Return the (x, y) coordinate for the center point of the cell that contains the specified text.  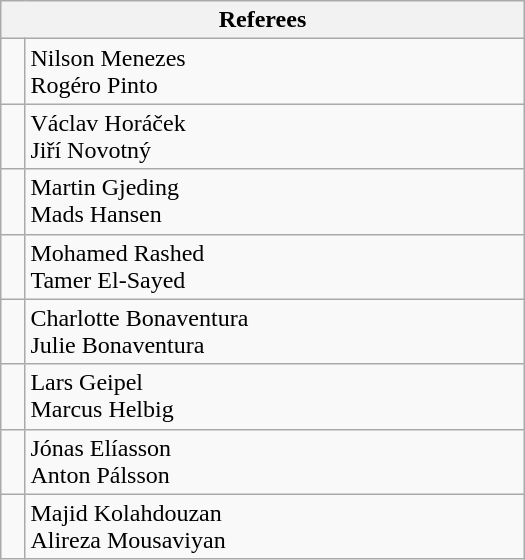
Lars GeipelMarcus Helbig (274, 396)
Referees (263, 20)
Jónas ElíassonAnton Pálsson (274, 462)
Mohamed RashedTamer El-Sayed (274, 266)
Martin GjedingMads Hansen (274, 202)
Václav HoráčekJiří Novotný (274, 136)
Charlotte BonaventuraJulie Bonaventura (274, 332)
Nilson MenezesRogéro Pinto (274, 72)
Majid KolahdouzanAlireza Mousaviyan (274, 526)
